Extract the [x, y] coordinate from the center of the cell holding the provided text.  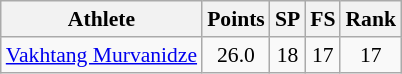
Points [236, 19]
Athlete [102, 19]
26.0 [236, 55]
Vakhtang Murvanidze [102, 55]
SP [288, 19]
18 [288, 55]
Rank [370, 19]
FS [322, 19]
